Detect which cell encompasses the target text, then output its (x, y) center coordinate. 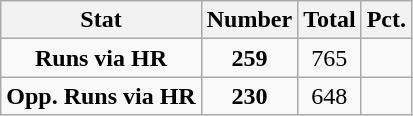
Runs via HR (101, 58)
648 (330, 96)
Total (330, 20)
230 (249, 96)
Opp. Runs via HR (101, 96)
Stat (101, 20)
259 (249, 58)
Pct. (386, 20)
765 (330, 58)
Number (249, 20)
